Find where the given text appears and provide that cell's center as (x, y) coordinate. 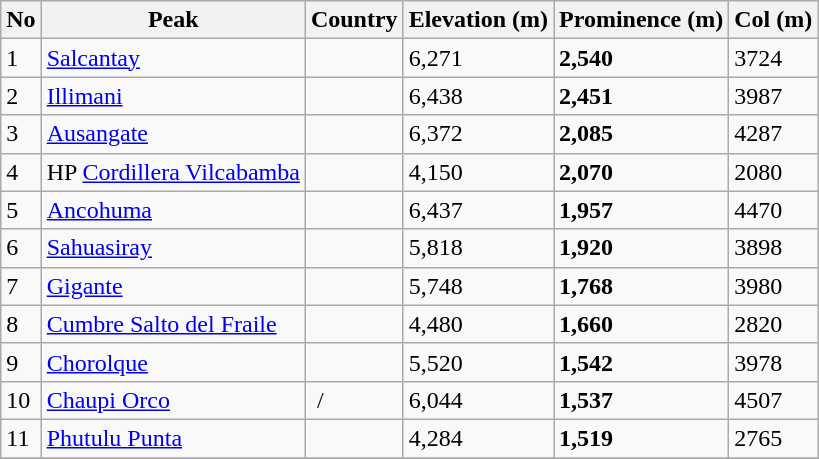
3987 (774, 96)
5,520 (478, 362)
3978 (774, 362)
2820 (774, 324)
Ancohuma (173, 210)
/ (354, 400)
6,271 (478, 58)
6,044 (478, 400)
9 (21, 362)
1,768 (642, 286)
4470 (774, 210)
1,957 (642, 210)
Sahuasiray (173, 248)
6,437 (478, 210)
6 (21, 248)
Country (354, 20)
Illimani (173, 96)
6,372 (478, 134)
No (21, 20)
1,542 (642, 362)
Cumbre Salto del Fraile (173, 324)
7 (21, 286)
4,150 (478, 172)
Phutulu Punta (173, 438)
Peak (173, 20)
4507 (774, 400)
2,540 (642, 58)
2 (21, 96)
Chaupi Orco (173, 400)
1,920 (642, 248)
2,085 (642, 134)
2,070 (642, 172)
Col (m) (774, 20)
1,537 (642, 400)
5,818 (478, 248)
2080 (774, 172)
4,284 (478, 438)
3898 (774, 248)
Prominence (m) (642, 20)
8 (21, 324)
3980 (774, 286)
3724 (774, 58)
1,660 (642, 324)
Salcantay (173, 58)
2,451 (642, 96)
Chorolque (173, 362)
Elevation (m) (478, 20)
5 (21, 210)
HP Cordillera Vilcabamba (173, 172)
2765 (774, 438)
4287 (774, 134)
5,748 (478, 286)
6,438 (478, 96)
4 (21, 172)
4,480 (478, 324)
1,519 (642, 438)
Ausangate (173, 134)
10 (21, 400)
11 (21, 438)
Gigante (173, 286)
1 (21, 58)
3 (21, 134)
